Pinpoint the cell where the given text exists, returning its (X, Y) midpoint coordinate. 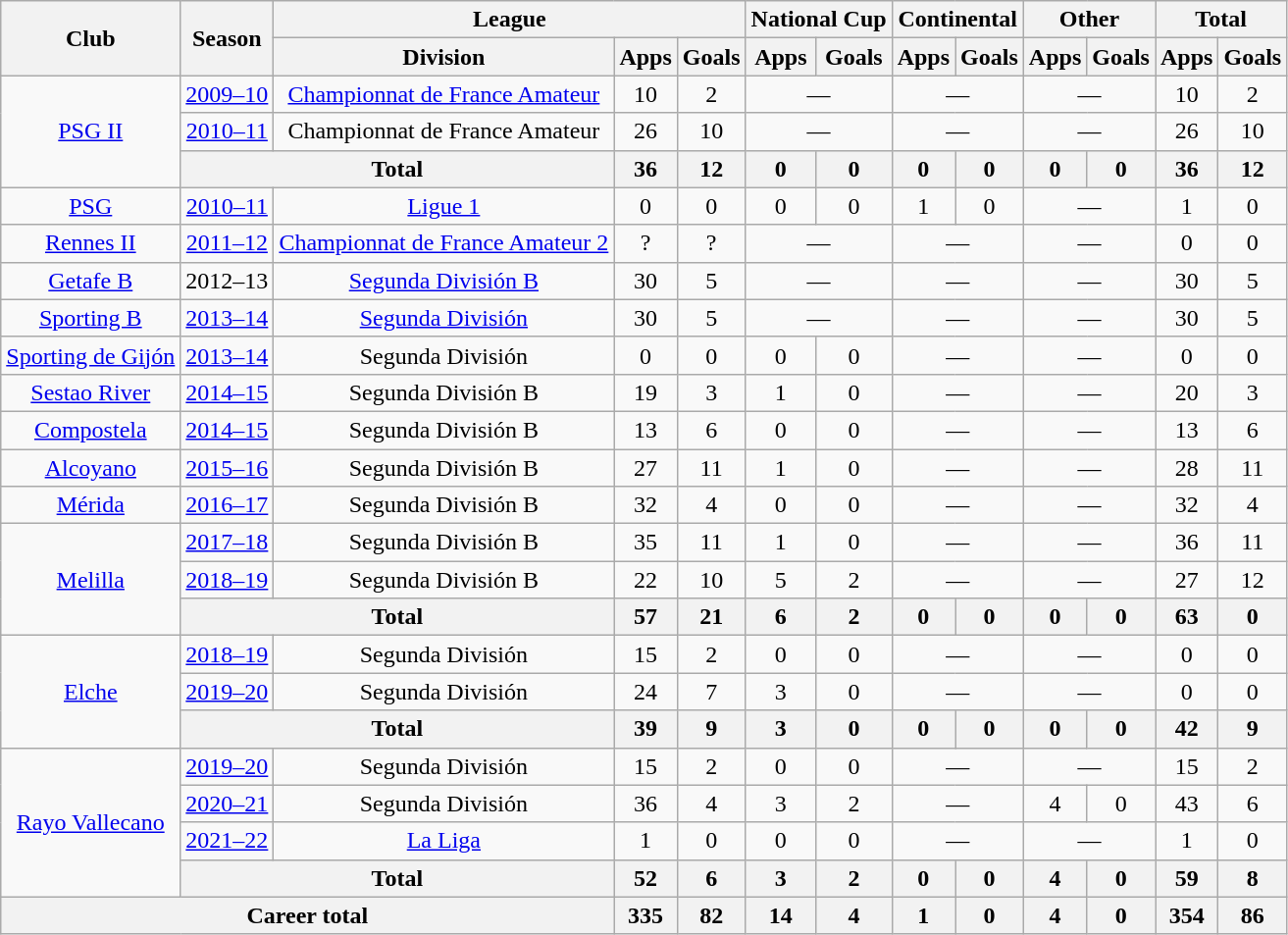
2020–21 (228, 804)
39 (645, 729)
Rennes II (90, 243)
86 (1253, 915)
52 (645, 878)
Division (443, 57)
59 (1187, 878)
8 (1253, 878)
42 (1187, 729)
57 (645, 617)
Club (90, 38)
Other (1089, 20)
Rayo Vallecano (90, 822)
Continental (957, 20)
2009–10 (228, 94)
Melilla (90, 580)
Ligue 1 (443, 206)
2012–13 (228, 281)
20 (1187, 392)
League (510, 20)
National Cup (818, 20)
24 (645, 692)
Career total (308, 915)
Elche (90, 692)
14 (781, 915)
2011–12 (228, 243)
Getafe B (90, 281)
PSG II (90, 131)
35 (645, 543)
354 (1187, 915)
335 (645, 915)
19 (645, 392)
43 (1187, 804)
Sestao River (90, 392)
2016–17 (228, 505)
63 (1187, 617)
22 (645, 580)
82 (711, 915)
21 (711, 617)
Alcoyano (90, 468)
Mérida (90, 505)
La Liga (443, 841)
28 (1187, 468)
2021–22 (228, 841)
Sporting B (90, 318)
Championnat de France Amateur 2 (443, 243)
Sporting de Gijón (90, 355)
2015–16 (228, 468)
7 (711, 692)
Compostela (90, 430)
2017–18 (228, 543)
Season (228, 38)
PSG (90, 206)
